Scan for the cell matching the given text and deliver its [X, Y] coordinate at center. 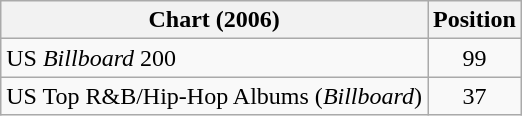
Position [475, 20]
US Top R&B/Hip-Hop Albums (Billboard) [214, 96]
99 [475, 58]
37 [475, 96]
Chart (2006) [214, 20]
US Billboard 200 [214, 58]
